Return the (x, y) coordinate for the center point of the cell that contains the specified text.  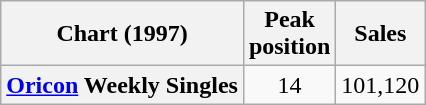
Chart (1997) (122, 34)
Sales (380, 34)
Oricon Weekly Singles (122, 85)
Peakposition (289, 34)
101,120 (380, 85)
14 (289, 85)
